Find where the given text appears and provide that cell's center as [x, y] coordinate. 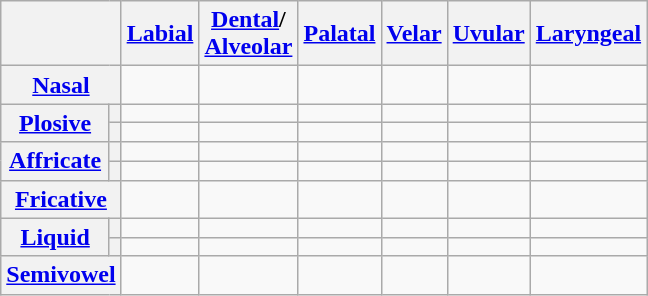
Uvular [488, 34]
Fricative [61, 199]
Liquid [56, 237]
Affricate [56, 161]
Semivowel [61, 275]
Palatal [340, 34]
Plosive [56, 123]
Dental/Alveolar [248, 34]
Nasal [61, 85]
Velar [414, 34]
Laryngeal [588, 34]
Labial [160, 34]
